For the text-containing cell, return its midpoint in (X, Y) coordinate format. 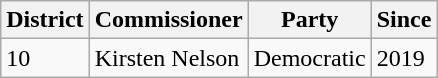
Commissioner (168, 20)
2019 (404, 58)
10 (45, 58)
Party (310, 20)
District (45, 20)
Kirsten Nelson (168, 58)
Democratic (310, 58)
Since (404, 20)
